Extract the (X, Y) coordinate from the center of the cell holding the provided text.  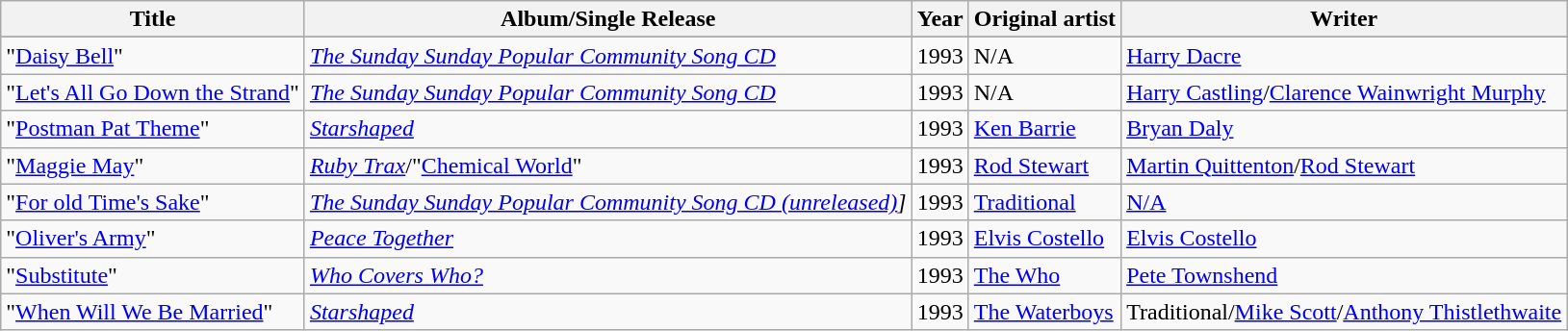
Martin Quittenton/Rod Stewart (1344, 165)
"Maggie May" (153, 165)
Harry Castling/Clarence Wainwright Murphy (1344, 92)
The Waterboys (1044, 312)
Writer (1344, 19)
"Daisy Bell" (153, 56)
Traditional/Mike Scott/Anthony Thistlethwaite (1344, 312)
"Oliver's Army" (153, 239)
Peace Together (608, 239)
Album/Single Release (608, 19)
Harry Dacre (1344, 56)
Pete Townshend (1344, 275)
"Postman Pat Theme" (153, 129)
Original artist (1044, 19)
Who Covers Who? (608, 275)
Title (153, 19)
Traditional (1044, 202)
"Let's All Go Down the Strand" (153, 92)
"Substitute" (153, 275)
"When Will We Be Married" (153, 312)
Bryan Daly (1344, 129)
Year (939, 19)
The Who (1044, 275)
Ruby Trax/"Chemical World" (608, 165)
Rod Stewart (1044, 165)
Ken Barrie (1044, 129)
The Sunday Sunday Popular Community Song CD (unreleased)] (608, 202)
"For old Time's Sake" (153, 202)
